Extract the [x, y] coordinate from the center of the cell holding the provided text.  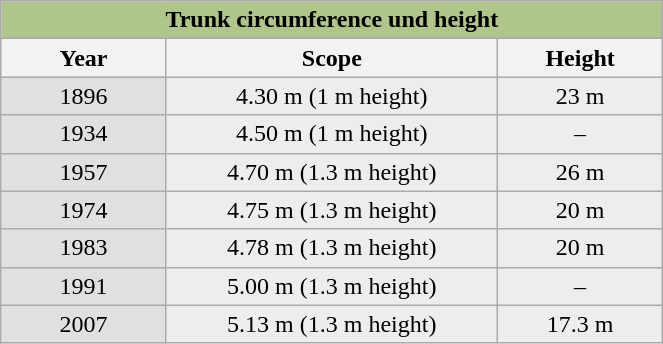
1896 [84, 96]
Trunk circumference und height [332, 20]
4.70 m (1.3 m height) [332, 172]
1934 [84, 134]
1957 [84, 172]
4.75 m (1.3 m height) [332, 210]
2007 [84, 324]
4.78 m (1.3 m height) [332, 248]
Height [580, 58]
26 m [580, 172]
4.50 m (1 m height) [332, 134]
5.00 m (1.3 m height) [332, 286]
23 m [580, 96]
4.30 m (1 m height) [332, 96]
1974 [84, 210]
1991 [84, 286]
Scope [332, 58]
5.13 m (1.3 m height) [332, 324]
17.3 m [580, 324]
1983 [84, 248]
Year [84, 58]
